From the cell containing the given text, extract its center point as [x, y] coordinate. 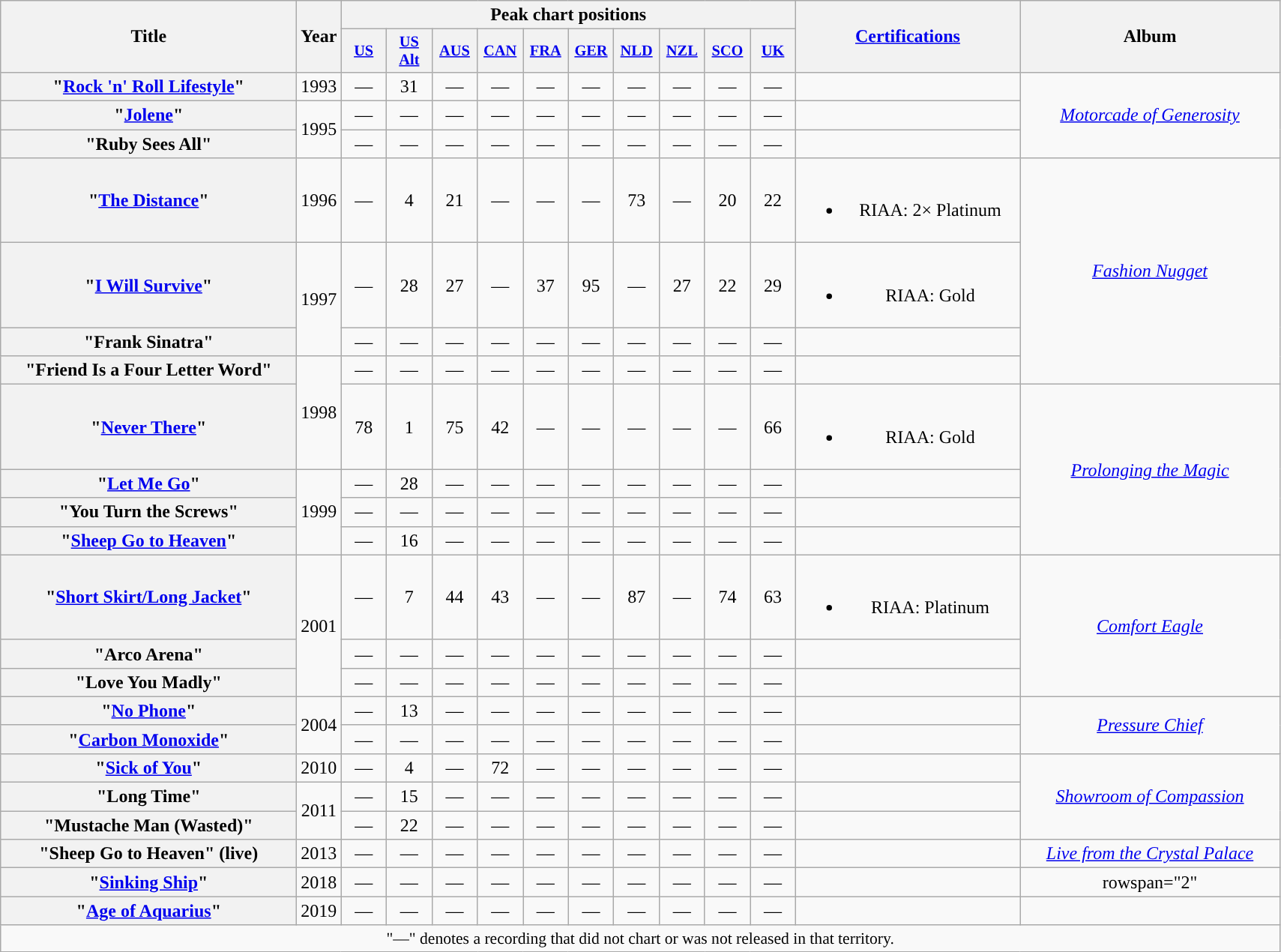
95 [591, 285]
Fashion Nugget [1150, 271]
1 [409, 427]
1995 [319, 130]
"Short Skirt/Long Jacket" [148, 597]
NLD [637, 51]
"Jolene" [148, 115]
RIAA: 2× Platinum [907, 201]
Year [319, 37]
78 [364, 427]
1998 [319, 412]
Pressure Chief [1150, 725]
"Age of Aquarius" [148, 911]
87 [637, 597]
15 [409, 797]
"Sinking Ship" [148, 882]
SCO [727, 51]
20 [727, 201]
74 [727, 597]
"—" denotes a recording that did not chart or was not released in that territory. [640, 939]
CAN [501, 51]
"Friend Is a Four Letter Word" [148, 370]
1996 [319, 201]
43 [501, 597]
21 [454, 201]
42 [501, 427]
"Ruby Sees All" [148, 144]
"Rock 'n' Roll Lifestyle" [148, 86]
2001 [319, 625]
"Mustache Man (Wasted)" [148, 825]
2011 [319, 811]
AUS [454, 51]
FRA [546, 51]
"Sick of You" [148, 768]
Comfort Eagle [1150, 625]
"Frank Sinatra" [148, 342]
16 [409, 540]
US [364, 51]
2019 [319, 911]
Peak chart positions [568, 15]
63 [774, 597]
"Sheep Go to Heaven" [148, 540]
73 [637, 201]
"Love You Madly" [148, 682]
75 [454, 427]
1997 [319, 300]
rowspan="2" [1150, 882]
2013 [319, 854]
"You Turn the Screws" [148, 512]
"Sheep Go to Heaven" (live) [148, 854]
"The Distance" [148, 201]
2010 [319, 768]
Showroom of Compassion [1150, 796]
Title [148, 37]
"Carbon Monoxide" [148, 739]
Motorcade of Generosity [1150, 115]
2018 [319, 882]
Certifications [907, 37]
NZL [682, 51]
USAlt [409, 51]
"No Phone" [148, 711]
RIAA: Platinum [907, 597]
"Arco Arena" [148, 654]
UK [774, 51]
2004 [319, 725]
66 [774, 427]
"I Will Survive" [148, 285]
31 [409, 86]
Prolonging the Magic [1150, 469]
Live from the Crystal Palace [1150, 854]
"Never There" [148, 427]
13 [409, 711]
72 [501, 768]
"Let Me Go" [148, 483]
37 [546, 285]
44 [454, 597]
Album [1150, 37]
GER [591, 51]
"Long Time" [148, 797]
29 [774, 285]
1999 [319, 512]
1993 [319, 86]
7 [409, 597]
